Capture the cell that displays the provided text and extract its [X, Y] central coordinate. 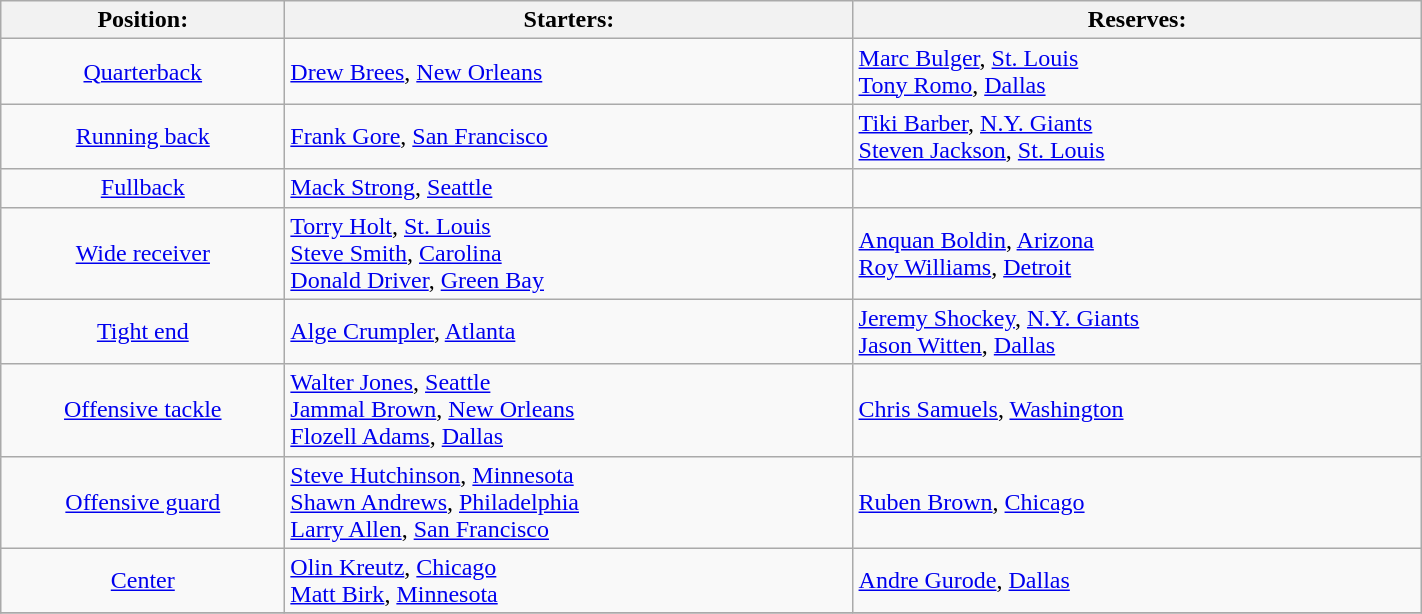
Starters: [569, 20]
Chris Samuels, Washington [1137, 410]
Reserves: [1137, 20]
Wide receiver [143, 253]
Ruben Brown, Chicago [1137, 502]
Offensive tackle [143, 410]
Torry Holt, St. Louis Steve Smith, Carolina Donald Driver, Green Bay [569, 253]
Position: [143, 20]
Anquan Boldin, Arizona Roy Williams, Detroit [1137, 253]
Walter Jones, Seattle Jammal Brown, New Orleans Flozell Adams, Dallas [569, 410]
Offensive guard [143, 502]
Drew Brees, New Orleans [569, 72]
Quarterback [143, 72]
Steve Hutchinson, Minnesota Shawn Andrews, Philadelphia Larry Allen, San Francisco [569, 502]
Jeremy Shockey, N.Y. Giants Jason Witten, Dallas [1137, 332]
Andre Gurode, Dallas [1137, 580]
Frank Gore, San Francisco [569, 136]
Fullback [143, 188]
Olin Kreutz, Chicago Matt Birk, Minnesota [569, 580]
Marc Bulger, St. Louis Tony Romo, Dallas [1137, 72]
Alge Crumpler, Atlanta [569, 332]
Tiki Barber, N.Y. Giants Steven Jackson, St. Louis [1137, 136]
Center [143, 580]
Mack Strong, Seattle [569, 188]
Running back [143, 136]
Tight end [143, 332]
